Identify which cell holds the provided text, then report its (x, y) central coordinate. 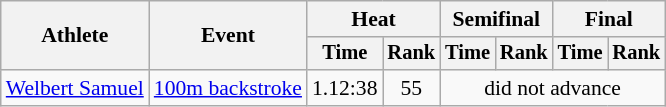
Heat (374, 19)
1.12:38 (344, 88)
did not advance (552, 88)
100m backstroke (228, 88)
Athlete (75, 36)
Welbert Samuel (75, 88)
Semifinal (496, 19)
55 (411, 88)
Event (228, 36)
Final (609, 19)
